For the text-containing cell, return its midpoint in [X, Y] coordinate format. 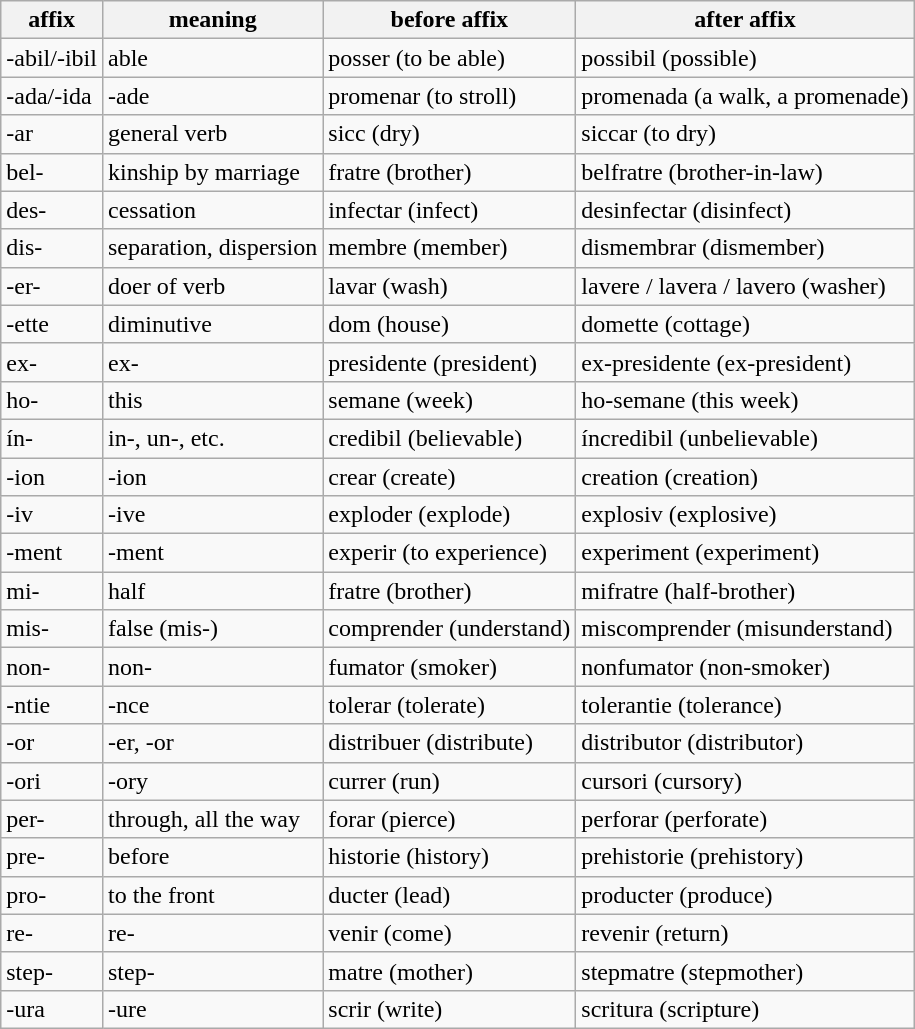
-er, -or [212, 743]
-or [52, 743]
pro- [52, 895]
posser (to be able) [450, 58]
des- [52, 210]
perforar (perforate) [745, 819]
-ive [212, 515]
historie (history) [450, 857]
before affix [450, 20]
mifratre (half-brother) [745, 591]
dis- [52, 248]
comprender (understand) [450, 629]
domette (cottage) [745, 324]
-nce [212, 705]
kinship by marriage [212, 172]
per- [52, 819]
exploder (explode) [450, 515]
dom (house) [450, 324]
general verb [212, 134]
false (mis-) [212, 629]
sicc (dry) [450, 134]
infectar (infect) [450, 210]
scrir (write) [450, 1009]
this [212, 400]
fumator (smoker) [450, 667]
experir (to experience) [450, 553]
mi- [52, 591]
cessation [212, 210]
lavar (wash) [450, 286]
-ura [52, 1009]
tolerantie (tolerance) [745, 705]
-ar [52, 134]
distribuer (distribute) [450, 743]
creation (creation) [745, 477]
through, all the way [212, 819]
to the front [212, 895]
ducter (lead) [450, 895]
membre (member) [450, 248]
experiment (experiment) [745, 553]
-ori [52, 781]
before [212, 857]
stepmatre (stepmother) [745, 971]
after affix [745, 20]
affix [52, 20]
possibil (possible) [745, 58]
distributor (distributor) [745, 743]
forar (pierce) [450, 819]
-abil/-ibil [52, 58]
dismembrar (dismember) [745, 248]
-ada/-ida [52, 96]
separation, dispersion [212, 248]
bel- [52, 172]
mis- [52, 629]
nonfumator (non-smoker) [745, 667]
venir (come) [450, 933]
-ette [52, 324]
-iv [52, 515]
meaning [212, 20]
pre- [52, 857]
semane (week) [450, 400]
in-, un-, etc. [212, 438]
cursori (cursory) [745, 781]
credibil (believable) [450, 438]
desinfectar (disinfect) [745, 210]
-ure [212, 1009]
-er- [52, 286]
promenada (a walk, a promenade) [745, 96]
belfratre (brother-in-law) [745, 172]
íncredibil (unbelievable) [745, 438]
lavere / lavera / lavero (washer) [745, 286]
promenar (to stroll) [450, 96]
half [212, 591]
matre (mother) [450, 971]
-ade [212, 96]
miscomprender (misunderstand) [745, 629]
-ory [212, 781]
explosiv (explosive) [745, 515]
diminutive [212, 324]
ho- [52, 400]
-ntie [52, 705]
presidente (president) [450, 362]
siccar (to dry) [745, 134]
ex-presidente (ex-president) [745, 362]
able [212, 58]
crear (create) [450, 477]
producter (produce) [745, 895]
doer of verb [212, 286]
ho-semane (this week) [745, 400]
prehistorie (prehistory) [745, 857]
scritura (scripture) [745, 1009]
tolerar (tolerate) [450, 705]
ín- [52, 438]
currer (run) [450, 781]
revenir (return) [745, 933]
